Identify which cell holds the provided text, then report its [x, y] central coordinate. 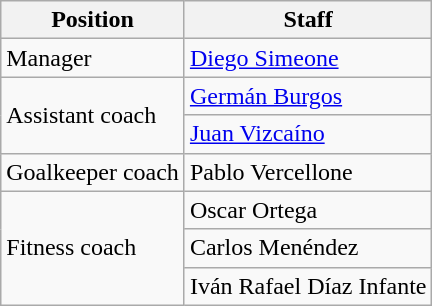
Germán Burgos [308, 96]
Carlos Menéndez [308, 248]
Iván Rafael Díaz Infante [308, 286]
Position [93, 20]
Fitness coach [93, 248]
Assistant coach [93, 115]
Goalkeeper coach [93, 172]
Pablo Vercellone [308, 172]
Manager [93, 58]
Staff [308, 20]
Juan Vizcaíno [308, 134]
Diego Simeone [308, 58]
Oscar Ortega [308, 210]
